Return [x, y] of the center of cell containing provided text 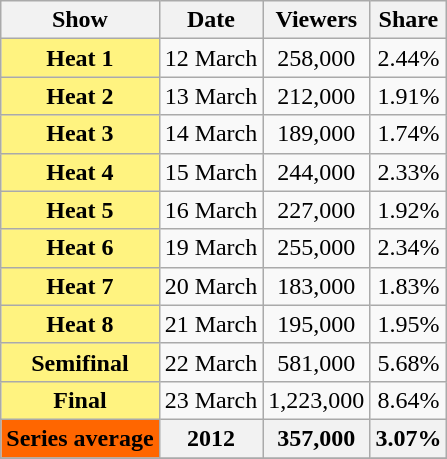
581,000 [316, 362]
23 March [211, 400]
Final [80, 400]
2.33% [408, 172]
Semifinal [80, 362]
1.83% [408, 286]
183,000 [316, 286]
189,000 [316, 134]
2.34% [408, 248]
21 March [211, 324]
13 March [211, 96]
Heat 7 [80, 286]
14 March [211, 134]
Date [211, 20]
22 March [211, 362]
1,223,000 [316, 400]
19 March [211, 248]
1.74% [408, 134]
Heat 2 [80, 96]
357,000 [316, 438]
Viewers [316, 20]
16 March [211, 210]
255,000 [316, 248]
5.68% [408, 362]
Show [80, 20]
1.92% [408, 210]
227,000 [316, 210]
1.91% [408, 96]
Heat 6 [80, 248]
Heat 1 [80, 58]
244,000 [316, 172]
Heat 8 [80, 324]
Series average [80, 438]
195,000 [316, 324]
258,000 [316, 58]
Heat 4 [80, 172]
Share [408, 20]
12 March [211, 58]
Heat 3 [80, 134]
3.07% [408, 438]
1.95% [408, 324]
15 March [211, 172]
2.44% [408, 58]
2012 [211, 438]
20 March [211, 286]
8.64% [408, 400]
212,000 [316, 96]
Heat 5 [80, 210]
